Find where the given text appears and provide that cell's center as (X, Y) coordinate. 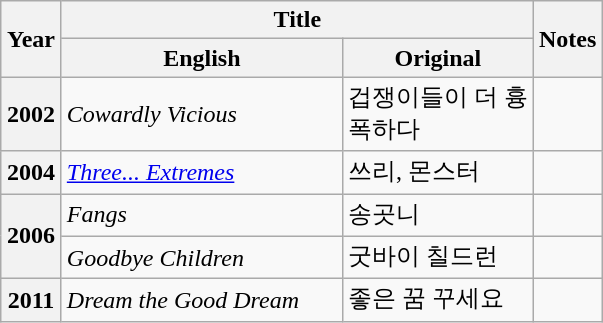
Dream the Good Dream (202, 300)
겁쟁이들이 더 흉폭하다 (438, 114)
Three... Extremes (202, 172)
Cowardly Vicious (202, 114)
쓰리, 몬스터 (438, 172)
Year (32, 39)
2006 (32, 236)
Original (438, 58)
송곳니 (438, 216)
2011 (32, 300)
좋은 꿈 꾸세요 (438, 300)
English (202, 58)
2004 (32, 172)
Title (297, 20)
2002 (32, 114)
Fangs (202, 216)
Goodbye Children (202, 258)
Notes (567, 39)
굿바이 칠드런 (438, 258)
